Output the (X, Y) coordinate of the center of the cell containing the given text.  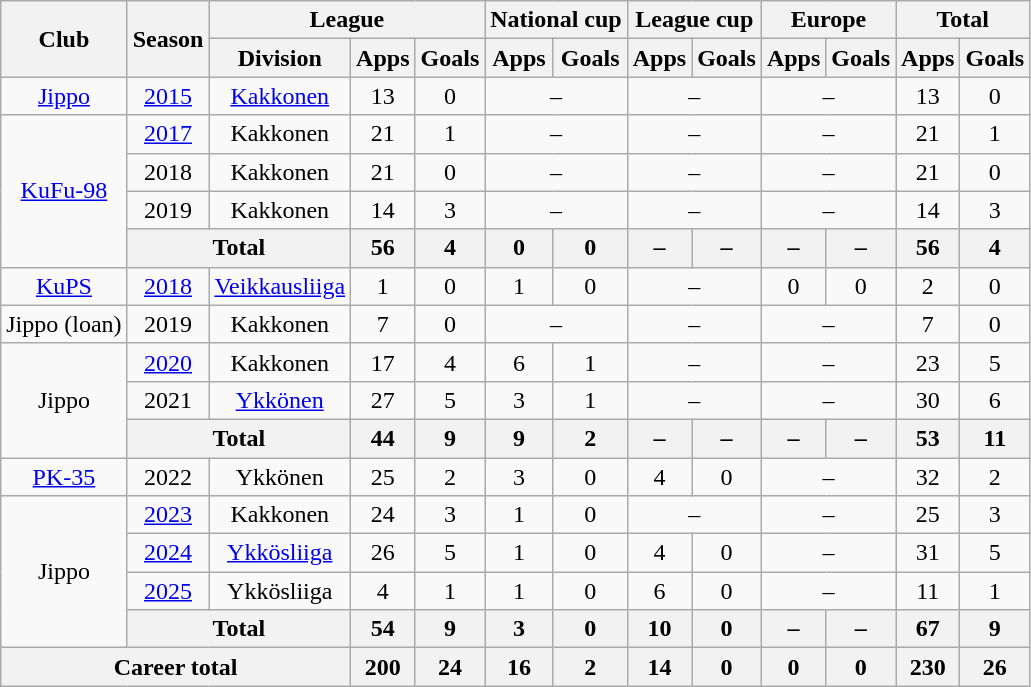
17 (383, 362)
2017 (168, 134)
2024 (168, 553)
44 (383, 438)
67 (928, 629)
Veikkausliiga (280, 286)
Season (168, 39)
30 (928, 400)
23 (928, 362)
2023 (168, 515)
League cup (694, 20)
54 (383, 629)
Club (64, 39)
Division (280, 58)
2015 (168, 96)
2022 (168, 477)
KuPS (64, 286)
16 (519, 667)
National cup (556, 20)
Jippo (loan) (64, 324)
31 (928, 553)
PK-35 (64, 477)
Europe (828, 20)
2020 (168, 362)
32 (928, 477)
League (347, 20)
2021 (168, 400)
Career total (176, 667)
2025 (168, 591)
27 (383, 400)
200 (383, 667)
53 (928, 438)
230 (928, 667)
10 (659, 629)
KuFu-98 (64, 191)
